For the text-containing cell, return its midpoint in [x, y] coordinate format. 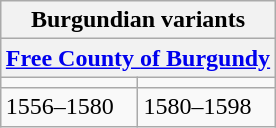
1556–1580 [69, 107]
Burgundian variants [138, 20]
1580–1598 [207, 107]
Free County of Burgundy [138, 58]
